Output the [x, y] coordinate of the center of the cell containing the given text.  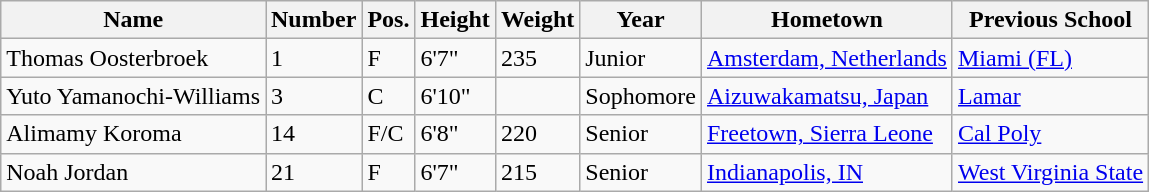
6'10" [455, 96]
Miami (FL) [1050, 58]
Alimamy Koroma [134, 134]
Hometown [826, 20]
Amsterdam, Netherlands [826, 58]
Cal Poly [1050, 134]
Junior [641, 58]
Height [455, 20]
Yuto Yamanochi-Williams [134, 96]
Indianapolis, IN [826, 172]
215 [537, 172]
Lamar [1050, 96]
Number [314, 20]
1 [314, 58]
14 [314, 134]
6'8" [455, 134]
Freetown, Sierra Leone [826, 134]
C [388, 96]
Noah Jordan [134, 172]
Previous School [1050, 20]
Year [641, 20]
West Virginia State [1050, 172]
Name [134, 20]
Sophomore [641, 96]
Weight [537, 20]
Aizuwakamatsu, Japan [826, 96]
Thomas Oosterbroek [134, 58]
3 [314, 96]
235 [537, 58]
21 [314, 172]
220 [537, 134]
F/C [388, 134]
Pos. [388, 20]
